For the text-containing cell, return its midpoint in (x, y) coordinate format. 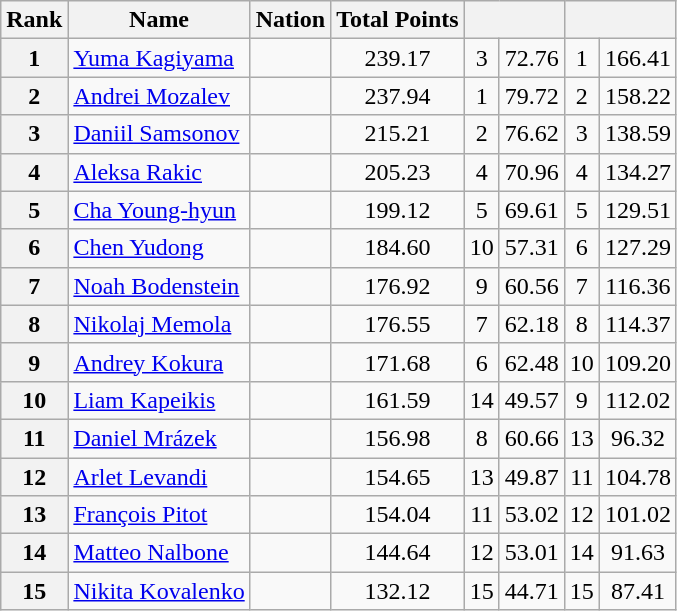
205.23 (398, 172)
Total Points (398, 20)
166.41 (638, 58)
129.51 (638, 210)
François Pitot (159, 515)
156.98 (398, 438)
72.76 (532, 58)
Liam Kapeikis (159, 400)
176.55 (398, 324)
87.41 (638, 591)
Arlet Levandi (159, 477)
184.60 (398, 248)
91.63 (638, 553)
Nikita Kovalenko (159, 591)
Chen Yudong (159, 248)
Nation (290, 20)
138.59 (638, 134)
Daniil Samsonov (159, 134)
76.62 (532, 134)
134.27 (638, 172)
62.48 (532, 362)
104.78 (638, 477)
127.29 (638, 248)
44.71 (532, 591)
114.37 (638, 324)
69.61 (532, 210)
49.87 (532, 477)
49.57 (532, 400)
154.04 (398, 515)
60.56 (532, 286)
Andrei Mozalev (159, 96)
239.17 (398, 58)
79.72 (532, 96)
Yuma Kagiyama (159, 58)
Rank (34, 20)
60.66 (532, 438)
Noah Bodenstein (159, 286)
101.02 (638, 515)
70.96 (532, 172)
Cha Young-hyun (159, 210)
158.22 (638, 96)
Andrey Kokura (159, 362)
154.65 (398, 477)
Aleksa Rakic (159, 172)
Nikolaj Memola (159, 324)
112.02 (638, 400)
109.20 (638, 362)
116.36 (638, 286)
161.59 (398, 400)
176.92 (398, 286)
Name (159, 20)
57.31 (532, 248)
53.02 (532, 515)
144.64 (398, 553)
215.21 (398, 134)
171.68 (398, 362)
Daniel Mrázek (159, 438)
96.32 (638, 438)
237.94 (398, 96)
53.01 (532, 553)
199.12 (398, 210)
132.12 (398, 591)
Matteo Nalbone (159, 553)
62.18 (532, 324)
